Find where the given text appears and provide that cell's center as [X, Y] coordinate. 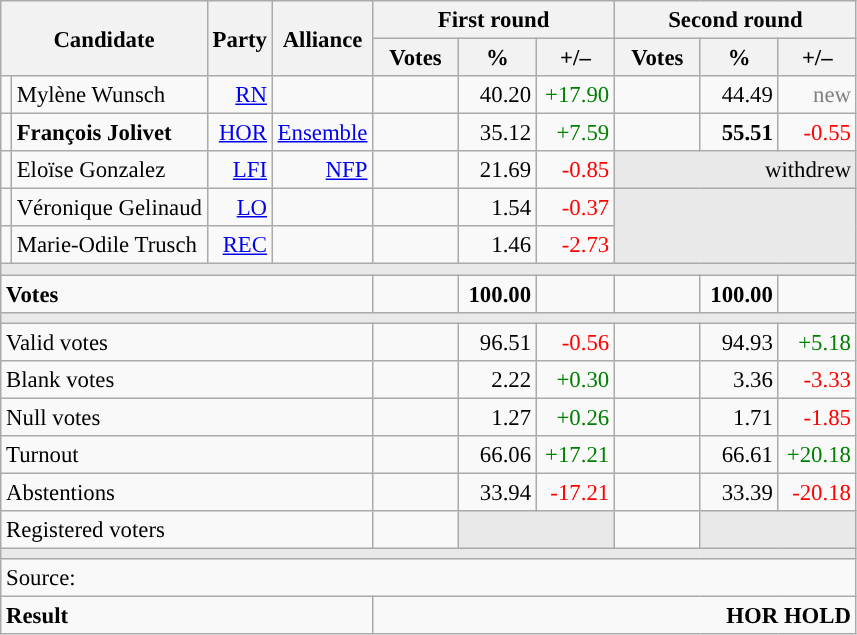
35.12 [497, 133]
-2.73 [575, 245]
HOR HOLD [615, 616]
+0.26 [575, 417]
HOR [240, 133]
LFI [240, 170]
-20.18 [817, 492]
1.46 [497, 245]
Second round [736, 20]
94.93 [739, 342]
+17.21 [575, 455]
Mylène Wunsch [109, 95]
RN [240, 95]
-3.33 [817, 379]
withdrew [736, 170]
Ensemble [322, 133]
+0.30 [575, 379]
21.69 [497, 170]
-0.37 [575, 208]
REC [240, 245]
44.49 [739, 95]
40.20 [497, 95]
Blank votes [187, 379]
33.94 [497, 492]
LO [240, 208]
François Jolivet [109, 133]
96.51 [497, 342]
Abstentions [187, 492]
Party [240, 38]
+20.18 [817, 455]
2.22 [497, 379]
NFP [322, 170]
Eloïse Gonzalez [109, 170]
First round [494, 20]
3.36 [739, 379]
+5.18 [817, 342]
Result [187, 616]
Valid votes [187, 342]
-0.55 [817, 133]
Source: [429, 578]
-17.21 [575, 492]
Registered voters [187, 530]
Null votes [187, 417]
Véronique Gelinaud [109, 208]
Alliance [322, 38]
33.39 [739, 492]
1.27 [497, 417]
new [817, 95]
1.71 [739, 417]
-0.85 [575, 170]
-1.85 [817, 417]
Marie-Odile Trusch [109, 245]
Candidate [104, 38]
+7.59 [575, 133]
66.61 [739, 455]
1.54 [497, 208]
Turnout [187, 455]
66.06 [497, 455]
-0.56 [575, 342]
55.51 [739, 133]
+17.90 [575, 95]
